Find where the given text appears and provide that cell's center as (x, y) coordinate. 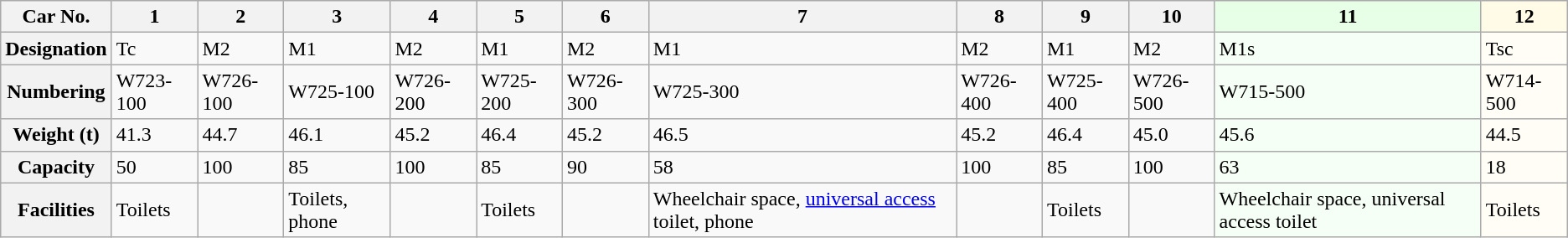
Capacity (56, 167)
W714-500 (1524, 92)
58 (802, 167)
W726-100 (241, 92)
Weight (t) (56, 135)
W725-400 (1086, 92)
Facilities (56, 210)
W725-200 (519, 92)
4 (434, 17)
Designation (56, 49)
Numbering (56, 92)
Car No. (56, 17)
8 (1000, 17)
W725-100 (337, 92)
12 (1524, 17)
W715-500 (1348, 92)
W723-100 (154, 92)
44.7 (241, 135)
10 (1171, 17)
W726-500 (1171, 92)
M1s (1348, 49)
46.5 (802, 135)
W726-200 (434, 92)
2 (241, 17)
1 (154, 17)
3 (337, 17)
45.6 (1348, 135)
W726-300 (605, 92)
Tc (154, 49)
41.3 (154, 135)
Toilets, phone (337, 210)
44.5 (1524, 135)
6 (605, 17)
50 (154, 167)
7 (802, 17)
W726-400 (1000, 92)
18 (1524, 167)
Tsc (1524, 49)
45.0 (1171, 135)
63 (1348, 167)
Wheelchair space, universal access toilet, phone (802, 210)
5 (519, 17)
90 (605, 167)
W725-300 (802, 92)
Wheelchair space, universal access toilet (1348, 210)
46.1 (337, 135)
9 (1086, 17)
11 (1348, 17)
